Identify which cell holds the provided text, then report its (x, y) central coordinate. 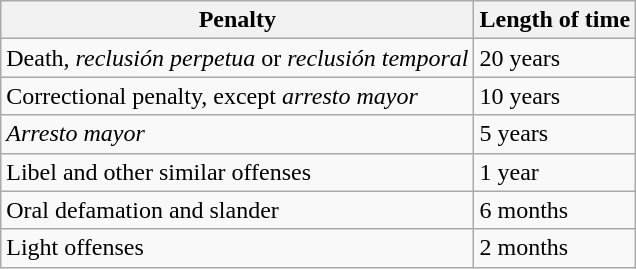
Libel and other similar offenses (238, 172)
6 months (555, 210)
Death, reclusión perpetua or reclusión temporal (238, 58)
Oral defamation and slander (238, 210)
1 year (555, 172)
2 months (555, 248)
5 years (555, 134)
20 years (555, 58)
Arresto mayor (238, 134)
10 years (555, 96)
Length of time (555, 20)
Light offenses (238, 248)
Correctional penalty, except arresto mayor (238, 96)
Penalty (238, 20)
